From the cell containing the given text, extract its center point as [x, y] coordinate. 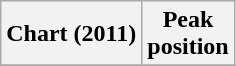
Peakposition [188, 34]
Chart (2011) [72, 34]
